Identify which cell holds the provided text, then report its [x, y] central coordinate. 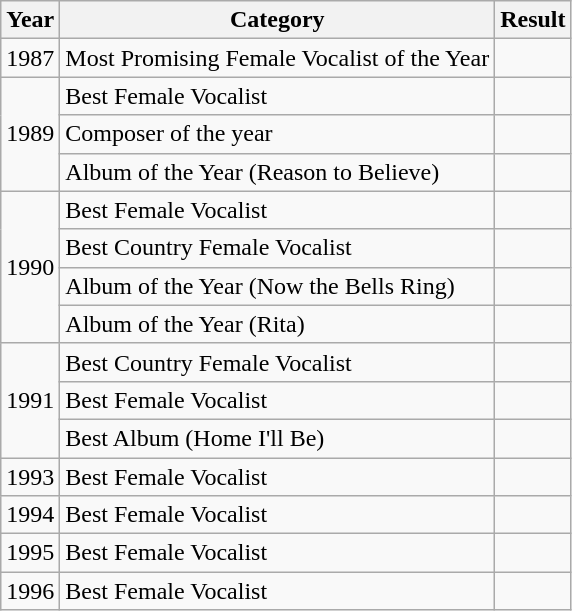
Album of the Year (Reason to Believe) [278, 172]
1991 [30, 400]
1996 [30, 591]
Album of the Year (Now the Bells Ring) [278, 286]
1993 [30, 477]
1989 [30, 134]
Album of the Year (Rita) [278, 324]
1995 [30, 553]
Category [278, 20]
Year [30, 20]
Most Promising Female Vocalist of the Year [278, 58]
1990 [30, 267]
1994 [30, 515]
Composer of the year [278, 134]
1987 [30, 58]
Best Album (Home I'll Be) [278, 438]
Result [533, 20]
